From the cell containing the given text, extract its center point as (x, y) coordinate. 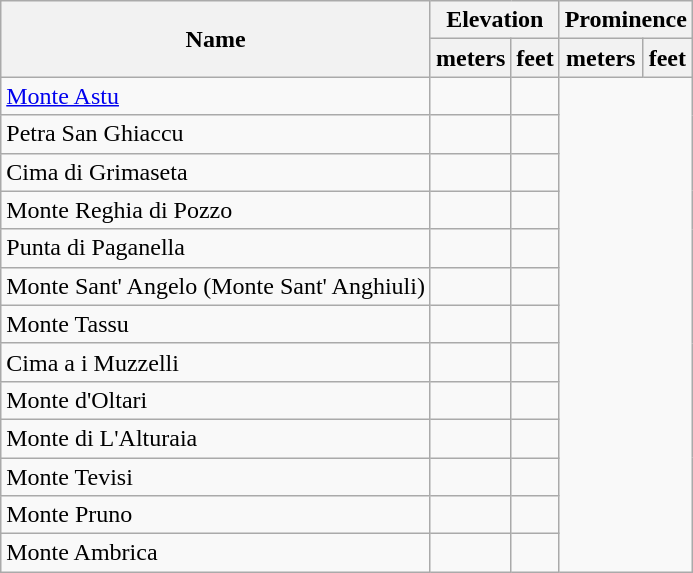
Petra San Ghiaccu (216, 134)
Monte d'Oltari (216, 400)
Monte Tevisi (216, 477)
Cima di Grimaseta (216, 172)
Monte Tassu (216, 324)
Monte Reghia di Pozzo (216, 210)
Monte Sant' Angelo (Monte Sant' Anghiuli) (216, 286)
Monte di L'Alturaia (216, 438)
Name (216, 39)
Monte Pruno (216, 515)
Elevation (494, 20)
Monte Astu (216, 96)
Punta di Paganella (216, 248)
Cima a i Muzzelli (216, 362)
Prominence (626, 20)
Monte Ambrica (216, 553)
